Find where the given text appears and provide that cell's center as [x, y] coordinate. 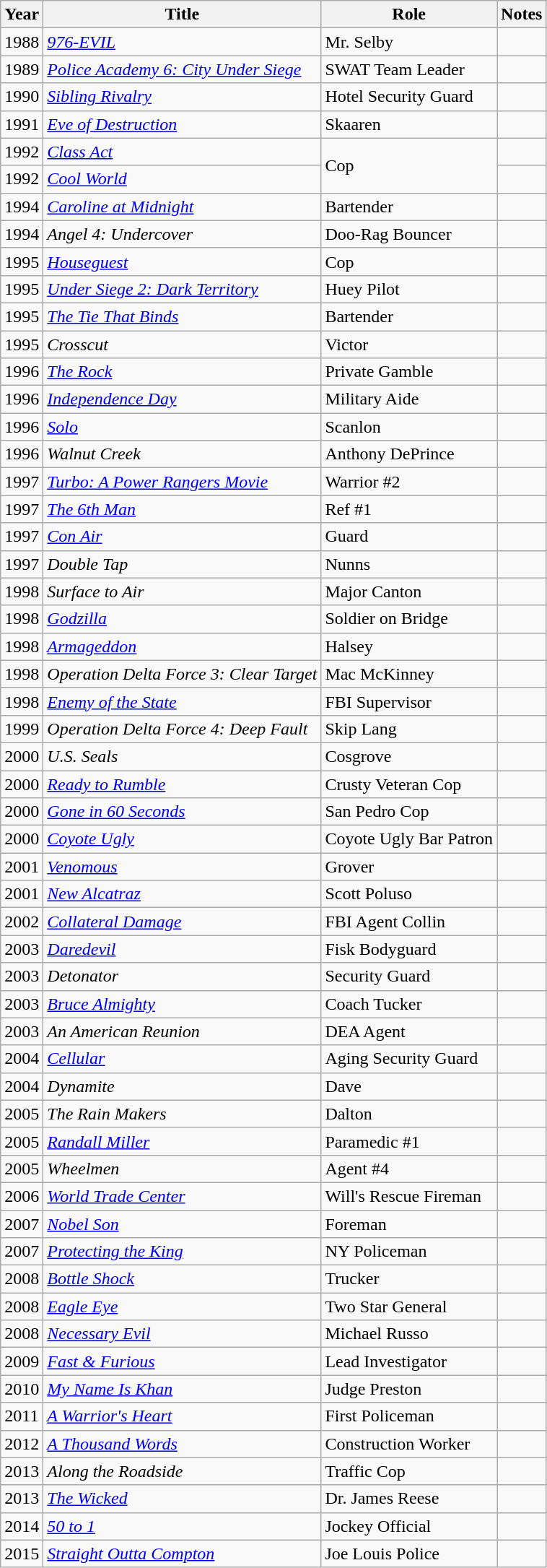
Along the Roadside [182, 1471]
Walnut Creek [182, 454]
DEA Agent [409, 1031]
Judge Preston [409, 1389]
Coyote Ugly [182, 839]
FBI Agent Collin [409, 922]
My Name Is Khan [182, 1389]
The Rain Makers [182, 1114]
Nobel Son [182, 1224]
Security Guard [409, 976]
Military Aide [409, 399]
1990 [22, 97]
Solo [182, 427]
Grover [409, 867]
Joe Louis Police [409, 1554]
Aging Security Guard [409, 1059]
The Tie That Binds [182, 316]
Will's Rescue Fireman [409, 1196]
1989 [22, 69]
Necessary Evil [182, 1334]
Huey Pilot [409, 289]
Dave [409, 1086]
Jockey Official [409, 1526]
Straight Outta Compton [182, 1554]
Major Canton [409, 592]
Surface to Air [182, 592]
The Wicked [182, 1499]
NY Policeman [409, 1252]
Victor [409, 345]
Daredevil [182, 949]
Traffic Cop [409, 1471]
Class Act [182, 152]
Armageddon [182, 646]
Dynamite [182, 1086]
Eagle Eye [182, 1307]
The 6th Man [182, 509]
Notes [522, 14]
Coyote Ugly Bar Patron [409, 839]
1991 [22, 124]
The Rock [182, 372]
Skip Lang [409, 729]
Con Air [182, 537]
New Alcatraz [182, 894]
Godzilla [182, 619]
Bottle Shock [182, 1279]
Detonator [182, 976]
1988 [22, 42]
Dalton [409, 1114]
Caroline at Midnight [182, 207]
Bruce Almighty [182, 1004]
Ref #1 [409, 509]
Ready to Rumble [182, 784]
Police Academy 6: City Under Siege [182, 69]
Under Siege 2: Dark Territory [182, 289]
2009 [22, 1361]
Fisk Bodyguard [409, 949]
Paramedic #1 [409, 1141]
Nunns [409, 564]
Sibling Rivalry [182, 97]
Mac McKinney [409, 674]
2010 [22, 1389]
Lead Investigator [409, 1361]
2006 [22, 1196]
Independence Day [182, 399]
Scott Poluso [409, 894]
Two Star General [409, 1307]
Eve of Destruction [182, 124]
World Trade Center [182, 1196]
SWAT Team Leader [409, 69]
A Warrior's Heart [182, 1416]
San Pedro Cop [409, 812]
Construction Worker [409, 1444]
Crosscut [182, 345]
Cosgrove [409, 756]
Operation Delta Force 4: Deep Fault [182, 729]
Foreman [409, 1224]
50 to 1 [182, 1526]
2002 [22, 922]
Enemy of the State [182, 701]
Mr. Selby [409, 42]
Crusty Veteran Cop [409, 784]
2014 [22, 1526]
Private Gamble [409, 372]
First Policeman [409, 1416]
Double Tap [182, 564]
Dr. James Reese [409, 1499]
2015 [22, 1554]
Venomous [182, 867]
Randall Miller [182, 1141]
Trucker [409, 1279]
Cellular [182, 1059]
Fast & Furious [182, 1361]
An American Reunion [182, 1031]
Michael Russo [409, 1334]
1999 [22, 729]
FBI Supervisor [409, 701]
Soldier on Bridge [409, 619]
Role [409, 14]
Doo-Rag Bouncer [409, 234]
Scanlon [409, 427]
Title [182, 14]
976-EVIL [182, 42]
Year [22, 14]
Warrior #2 [409, 482]
Coach Tucker [409, 1004]
Collateral Damage [182, 922]
Agent #4 [409, 1169]
Halsey [409, 646]
Wheelmen [182, 1169]
Protecting the King [182, 1252]
Hotel Security Guard [409, 97]
Gone in 60 Seconds [182, 812]
2012 [22, 1444]
U.S. Seals [182, 756]
Skaaren [409, 124]
A Thousand Words [182, 1444]
Guard [409, 537]
2011 [22, 1416]
Houseguest [182, 261]
Anthony DePrince [409, 454]
Angel 4: Undercover [182, 234]
Operation Delta Force 3: Clear Target [182, 674]
Cool World [182, 179]
Turbo: A Power Rangers Movie [182, 482]
